Locate the cell with the specified text and output its [X, Y] center coordinate. 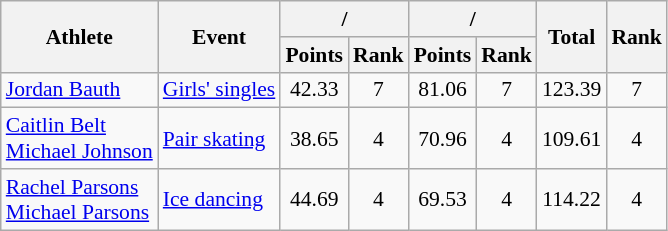
42.33 [314, 90]
69.53 [443, 200]
81.06 [443, 90]
Event [220, 36]
Total [572, 36]
Athlete [80, 36]
114.22 [572, 200]
Ice dancing [220, 200]
Girls' singles [220, 90]
70.96 [443, 138]
38.65 [314, 138]
44.69 [314, 200]
Pair skating [220, 138]
Jordan Bauth [80, 90]
109.61 [572, 138]
Rachel Parsons Michael Parsons [80, 200]
123.39 [572, 90]
Caitlin Belt Michael Johnson [80, 138]
